Identify which cell holds the provided text, then report its [x, y] central coordinate. 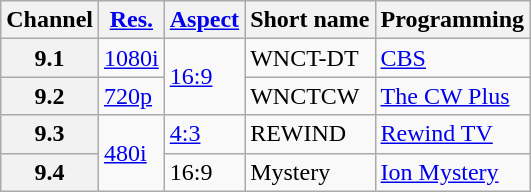
1080i [132, 58]
Rewind TV [452, 134]
Channel [50, 20]
720p [132, 96]
REWIND [310, 134]
9.3 [50, 134]
4:3 [204, 134]
Mystery [310, 172]
480i [132, 153]
9.2 [50, 96]
Aspect [204, 20]
CBS [452, 58]
Ion Mystery [452, 172]
Programming [452, 20]
Res. [132, 20]
WNCT-DT [310, 58]
Short name [310, 20]
The CW Plus [452, 96]
9.1 [50, 58]
WNCTCW [310, 96]
9.4 [50, 172]
